Return the [x, y] coordinate for the center point of the cell that contains the specified text.  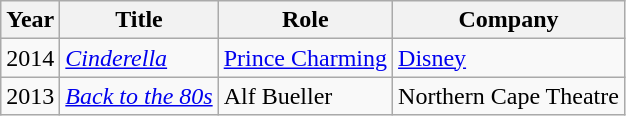
Company [509, 20]
Year [30, 20]
Northern Cape Theatre [509, 96]
2014 [30, 58]
Title [139, 20]
Disney [509, 58]
2013 [30, 96]
Alf Bueller [305, 96]
Cinderella [139, 58]
Back to the 80s [139, 96]
Role [305, 20]
Prince Charming [305, 58]
